Output the [x, y] coordinate of the center of the cell containing the given text.  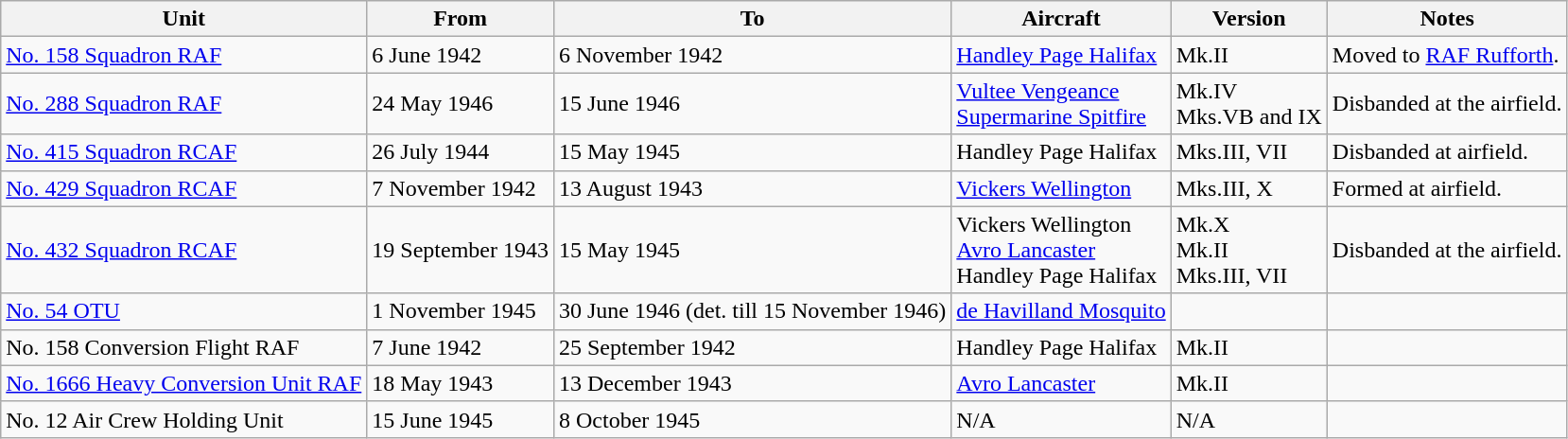
15 June 1945 [461, 419]
15 June 1946 [752, 104]
No. 12 Air Crew Holding Unit [183, 419]
Unit [183, 19]
No. 432 Squadron RCAF [183, 250]
No. 54 OTU [183, 311]
Mks.III, VII [1248, 152]
13 December 1943 [752, 383]
1 November 1945 [461, 311]
7 November 1942 [461, 188]
No. 429 Squadron RCAF [183, 188]
24 May 1946 [461, 104]
Avro Lancaster [1061, 383]
Vickers Wellington [1061, 188]
To [752, 19]
26 July 1944 [461, 152]
Vultee Vengeance Supermarine Spitfire [1061, 104]
de Havilland Mosquito [1061, 311]
6 November 1942 [752, 55]
25 September 1942 [752, 347]
Mk.X Mk.II Mks.III, VII [1248, 250]
13 August 1943 [752, 188]
No. 1666 Heavy Conversion Unit RAF [183, 383]
Disbanded at airfield. [1447, 152]
Mk.IV Mks.VB and IX [1248, 104]
Formed at airfield. [1447, 188]
From [461, 19]
No. 158 Squadron RAF [183, 55]
No. 288 Squadron RAF [183, 104]
19 September 1943 [461, 250]
18 May 1943 [461, 383]
Aircraft [1061, 19]
No. 415 Squadron RCAF [183, 152]
Notes [1447, 19]
Mks.III, X [1248, 188]
6 June 1942 [461, 55]
30 June 1946 (det. till 15 November 1946) [752, 311]
No. 158 Conversion Flight RAF [183, 347]
Version [1248, 19]
8 October 1945 [752, 419]
Moved to RAF Rufforth. [1447, 55]
Vickers Wellington Avro Lancaster Handley Page Halifax [1061, 250]
7 June 1942 [461, 347]
